Return the (X, Y) coordinate for the center point of the cell that contains the specified text.  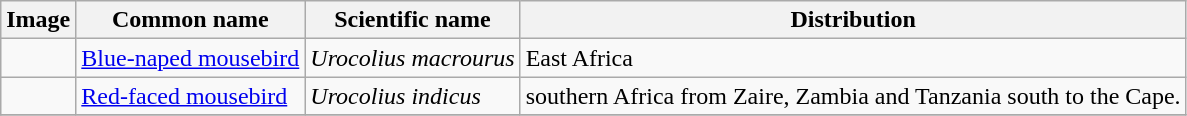
Blue-naped mousebird (190, 58)
Image (38, 20)
Urocolius macrourus (412, 58)
Urocolius indicus (412, 96)
Red-faced mousebird (190, 96)
southern Africa from Zaire, Zambia and Tanzania south to the Cape. (853, 96)
Common name (190, 20)
Scientific name (412, 20)
East Africa (853, 58)
Distribution (853, 20)
